Return (X, Y) of the center of cell containing provided text 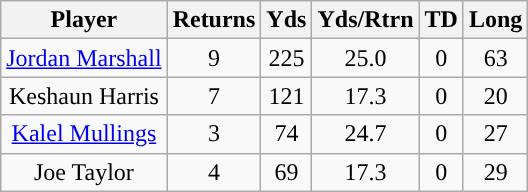
225 (286, 58)
63 (495, 58)
Long (495, 20)
9 (214, 58)
27 (495, 134)
74 (286, 134)
Kalel Mullings (84, 134)
Jordan Marshall (84, 58)
69 (286, 172)
TD (441, 20)
4 (214, 172)
Joe Taylor (84, 172)
7 (214, 96)
Yds (286, 20)
Keshaun Harris (84, 96)
25.0 (366, 58)
24.7 (366, 134)
Yds/Rtrn (366, 20)
121 (286, 96)
20 (495, 96)
29 (495, 172)
Player (84, 20)
3 (214, 134)
Returns (214, 20)
